Locate the cell with the specified text and output its [X, Y] center coordinate. 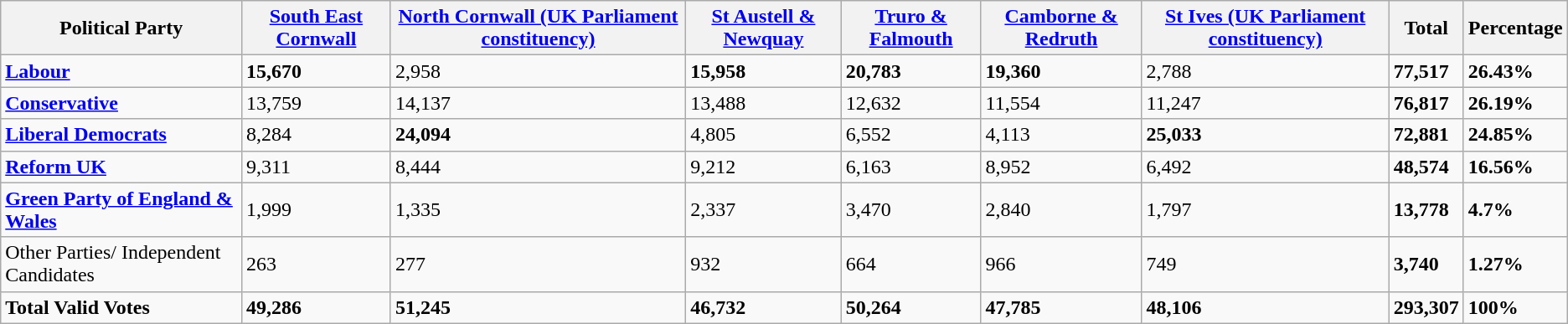
14,137 [538, 103]
8,952 [1061, 167]
51,245 [538, 307]
3,740 [1426, 265]
Reform UK [121, 167]
Other Parties/ Independent Candidates [121, 265]
Liberal Democrats [121, 135]
100% [1515, 307]
2,337 [764, 209]
Political Party [121, 28]
1,335 [538, 209]
15,958 [764, 71]
26.19% [1515, 103]
47,785 [1061, 307]
13,759 [316, 103]
8,284 [316, 135]
77,517 [1426, 71]
3,470 [911, 209]
4.7% [1515, 209]
16.56% [1515, 167]
12,632 [911, 103]
664 [911, 265]
24,094 [538, 135]
19,360 [1061, 71]
20,783 [911, 71]
50,264 [911, 307]
26.43% [1515, 71]
293,307 [1426, 307]
46,732 [764, 307]
Labour [121, 71]
13,488 [764, 103]
8,444 [538, 167]
9,311 [316, 167]
15,670 [316, 71]
24.85% [1515, 135]
1,999 [316, 209]
263 [316, 265]
72,881 [1426, 135]
76,817 [1426, 103]
13,778 [1426, 209]
4,805 [764, 135]
6,163 [911, 167]
11,554 [1061, 103]
North Cornwall (UK Parliament constituency) [538, 28]
Total [1426, 28]
Camborne & Redruth [1061, 28]
749 [1265, 265]
932 [764, 265]
49,286 [316, 307]
1,797 [1265, 209]
48,106 [1265, 307]
Truro & Falmouth [911, 28]
6,552 [911, 135]
4,113 [1061, 135]
Green Party of England & Wales [121, 209]
966 [1061, 265]
Percentage [1515, 28]
Conservative [121, 103]
25,033 [1265, 135]
St Austell & Newquay [764, 28]
9,212 [764, 167]
St Ives (UK Parliament constituency) [1265, 28]
1.27% [1515, 265]
2,840 [1061, 209]
South East Cornwall [316, 28]
Total Valid Votes [121, 307]
6,492 [1265, 167]
2,958 [538, 71]
11,247 [1265, 103]
277 [538, 265]
48,574 [1426, 167]
2,788 [1265, 71]
